Output the [x, y] coordinate of the center of the cell containing the given text.  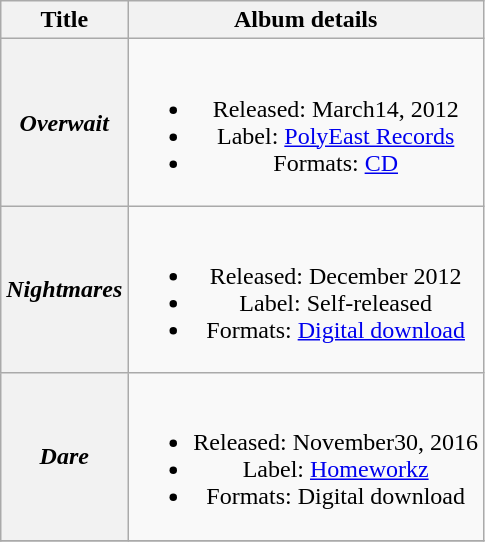
Dare [64, 456]
Title [64, 20]
Nightmares [64, 290]
Album details [306, 20]
Released: March14, 2012Label: PolyEast RecordsFormats: CD [306, 122]
Released: December 2012Label: Self-releasedFormats: Digital download [306, 290]
Overwait [64, 122]
Released: November30, 2016Label: HomeworkzFormats: Digital download [306, 456]
